Pinpoint the cell where the given text exists, returning its [X, Y] midpoint coordinate. 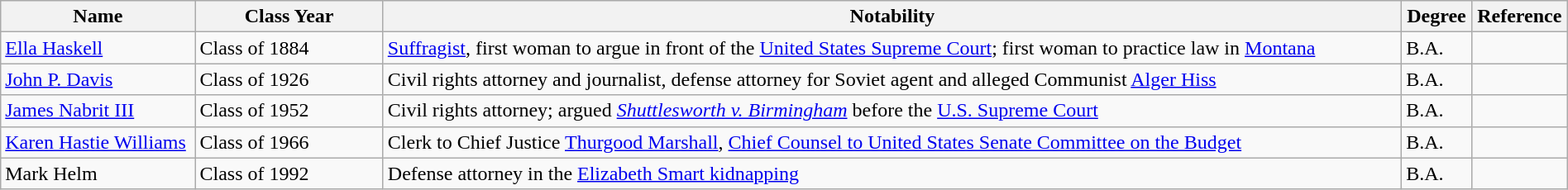
Civil rights attorney and journalist, defense attorney for Soviet agent and alleged Communist Alger Hiss [892, 79]
Class of 1926 [289, 79]
Clerk to Chief Justice Thurgood Marshall, Chief Counsel to United States Senate Committee on the Budget [892, 142]
Degree [1437, 17]
Ella Haskell [98, 48]
Mark Helm [98, 173]
Class Year [289, 17]
Notability [892, 17]
Name [98, 17]
Suffragist, first woman to argue in front of the United States Supreme Court; first woman to practice law in Montana [892, 48]
Defense attorney in the Elizabeth Smart kidnapping [892, 173]
John P. Davis [98, 79]
Class of 1952 [289, 111]
Reference [1519, 17]
Civil rights attorney; argued Shuttlesworth v. Birmingham before the U.S. Supreme Court [892, 111]
Class of 1992 [289, 173]
Class of 1884 [289, 48]
Karen Hastie Williams [98, 142]
James Nabrit III [98, 111]
Class of 1966 [289, 142]
